Scan for the cell matching the given text and deliver its [X, Y] coordinate at center. 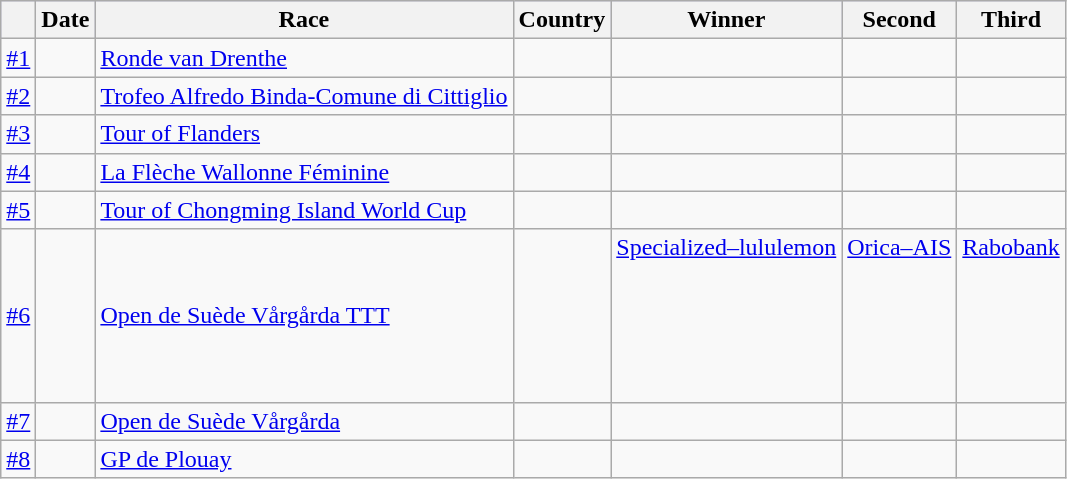
Country [562, 20]
Trofeo Alfredo Binda-Comune di Cittiglio [304, 96]
#6 [18, 316]
#5 [18, 210]
Third [1011, 20]
GP de Plouay [304, 459]
Tour of Chongming Island World Cup [304, 210]
Second [900, 20]
#8 [18, 459]
#1 [18, 58]
Ronde van Drenthe [304, 58]
#7 [18, 421]
La Flèche Wallonne Féminine [304, 172]
Winner [726, 20]
#3 [18, 134]
Date [66, 20]
Open de Suède Vårgårda TTT [304, 316]
Orica–AIS [900, 316]
#4 [18, 172]
Specialized–lululemon [726, 316]
Open de Suède Vårgårda [304, 421]
Race [304, 20]
Rabobank [1011, 316]
#2 [18, 96]
Tour of Flanders [304, 134]
